Scan for the cell matching the given text and deliver its [x, y] coordinate at center. 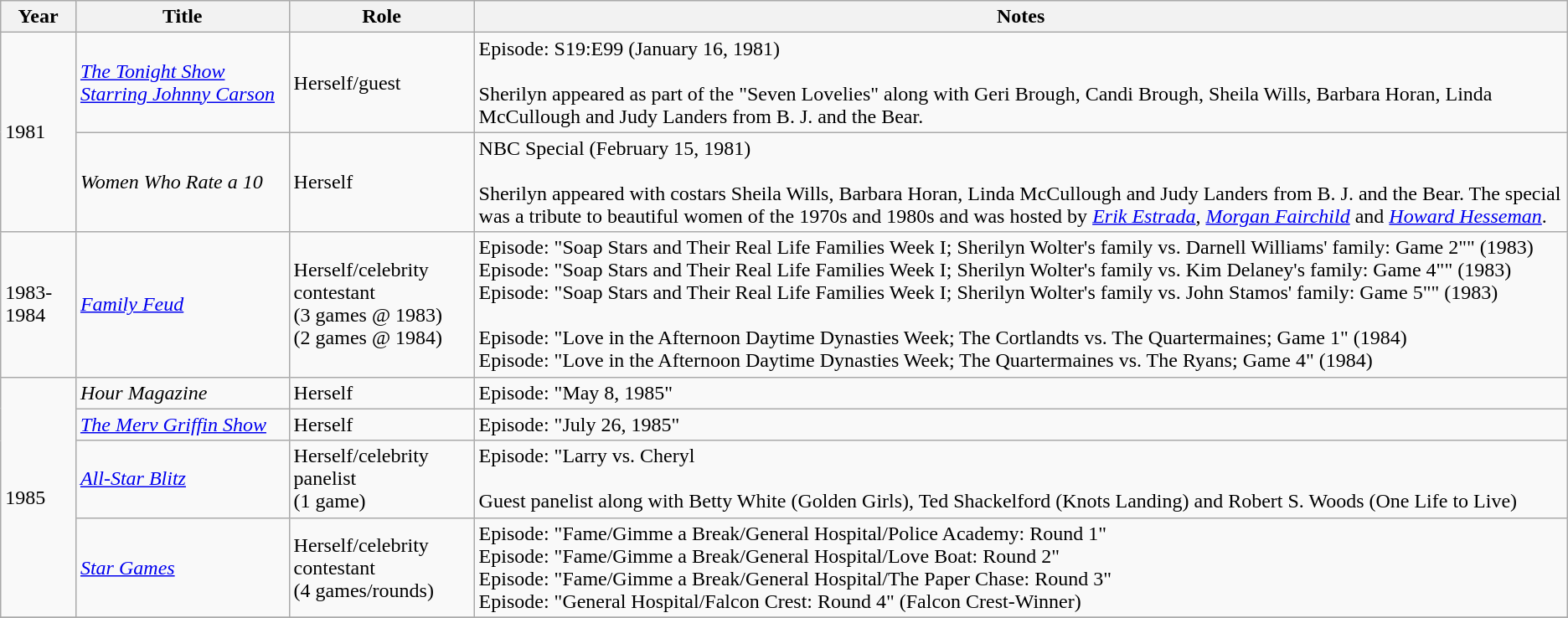
1985 [39, 497]
The Tonight Show Starring Johnny Carson [183, 82]
Herself/celebrity contestant(4 games/rounds) [382, 568]
Herself/guest [382, 82]
All-Star Blitz [183, 479]
Women Who Rate a 10 [183, 183]
Notes [1020, 17]
Episode: "May 8, 1985" [1020, 393]
Episode: "July 26, 1985" [1020, 425]
Herself/celebrity panelist(1 game) [382, 479]
1981 [39, 132]
Herself/celebrity contestant(3 games @ 1983)(2 games @ 1984) [382, 305]
Hour Magazine [183, 393]
The Merv Griffin Show [183, 425]
Star Games [183, 568]
Title [183, 17]
1983-1984 [39, 305]
Year [39, 17]
Family Feud [183, 305]
Role [382, 17]
